Detect which cell encompasses the target text, then output its [x, y] center coordinate. 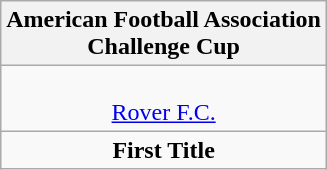
Rover F.C. [164, 98]
American Football Association Challenge Cup [164, 34]
First Title [164, 150]
